Return (x, y) of the center of cell containing provided text 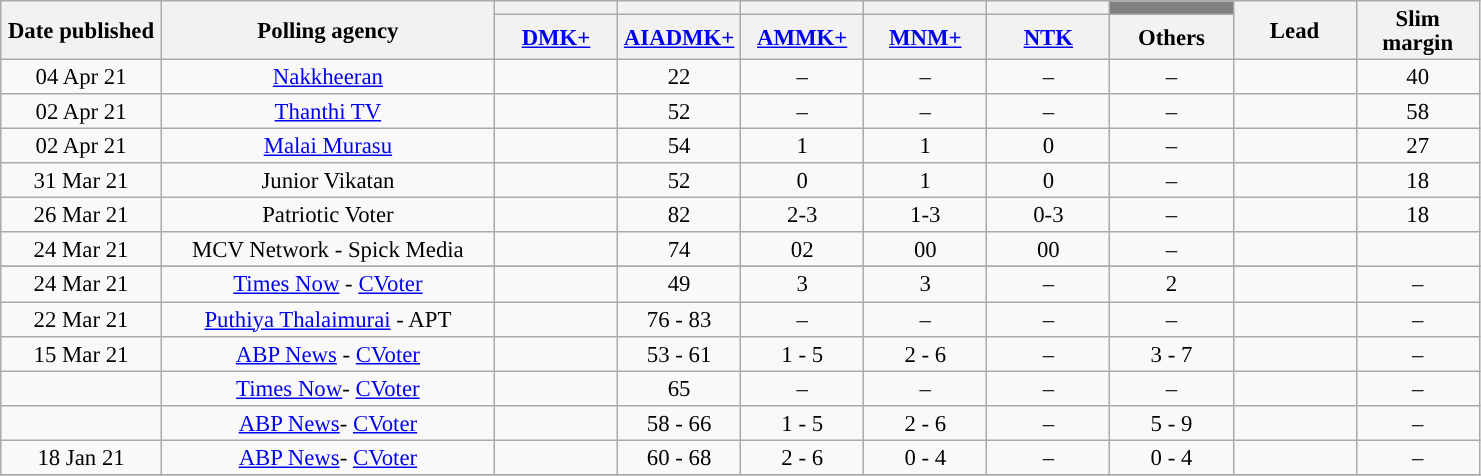
54 (680, 146)
76 - 83 (680, 320)
26 Mar 21 (82, 216)
MNM+ (926, 38)
18 Jan 21 (82, 458)
Thanthi TV (328, 112)
2-3 (802, 216)
Times Now - CVoter (328, 284)
02 (802, 250)
2 (1172, 284)
1-3 (926, 216)
22 Mar 21 (82, 320)
04 Apr 21 (82, 78)
AMMK+ (802, 38)
53 - 61 (680, 354)
Malai Murasu (328, 146)
15 Mar 21 (82, 354)
3 - 7 (1172, 354)
49 (680, 284)
82 (680, 216)
74 (680, 250)
Junior Vikatan (328, 180)
40 (1418, 78)
Times Now- CVoter (328, 388)
58 (1418, 112)
NTK (1048, 38)
0-3 (1048, 216)
Patriotic Voter (328, 216)
AIADMK+ (680, 38)
5 - 9 (1172, 422)
Date published (82, 30)
MCV Network - Spick Media (328, 250)
Nakkheeran (328, 78)
Lead (1294, 30)
Puthiya Thalaimurai - APT (328, 320)
Polling agency (328, 30)
58 - 66 (680, 422)
Slim margin (1418, 30)
31 Mar 21 (82, 180)
Others (1172, 38)
22 (680, 78)
65 (680, 388)
60 - 68 (680, 458)
27 (1418, 146)
ABP News - CVoter (328, 354)
DMK+ (556, 38)
